Detect which cell encompasses the target text, then output its (x, y) center coordinate. 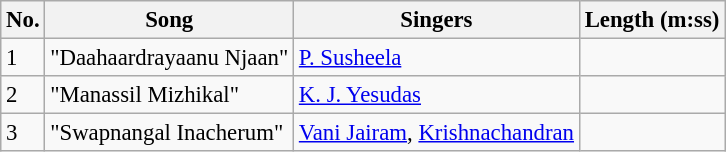
Singers (437, 20)
Length (m:ss) (652, 20)
K. J. Yesudas (437, 95)
Song (170, 20)
"Manassil Mizhikal" (170, 95)
3 (23, 133)
No. (23, 20)
1 (23, 58)
"Daahaardrayaanu Njaan" (170, 58)
P. Susheela (437, 58)
Vani Jairam, Krishnachandran (437, 133)
2 (23, 95)
"Swapnangal Inacherum" (170, 133)
